Identify which cell holds the provided text, then report its [X, Y] central coordinate. 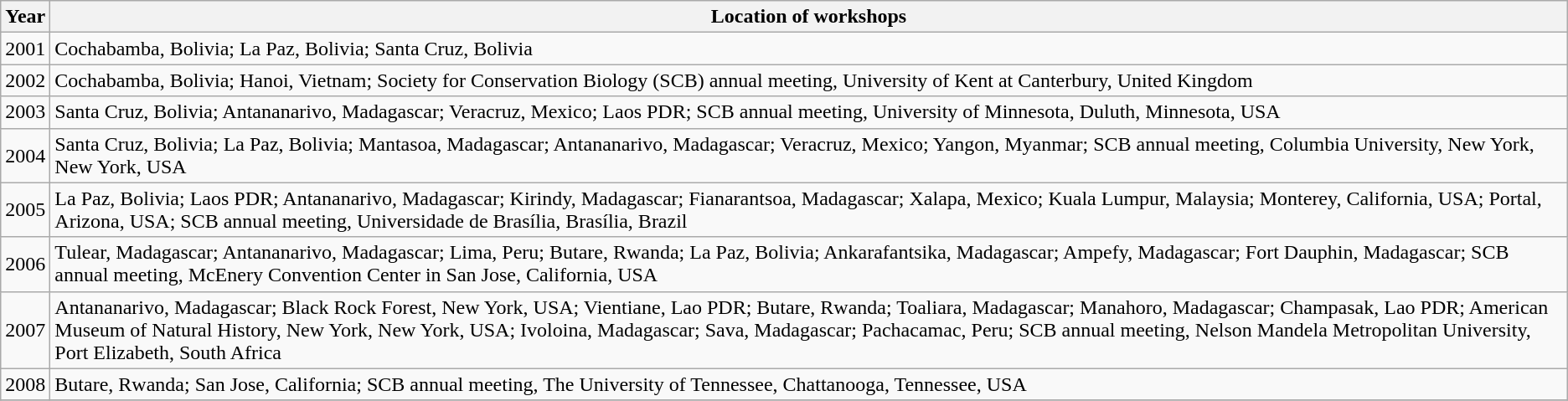
Location of workshops [809, 17]
2002 [25, 80]
2005 [25, 209]
Year [25, 17]
2008 [25, 384]
2001 [25, 49]
2006 [25, 265]
Butare, Rwanda; San Jose, California; SCB annual meeting, The University of Tennessee, Chattanooga, Tennessee, USA [809, 384]
2007 [25, 330]
2003 [25, 112]
2004 [25, 156]
Santa Cruz, Bolivia; Antananarivo, Madagascar; Veracruz, Mexico; Laos PDR; SCB annual meeting, University of Minnesota, Duluth, Minnesota, USA [809, 112]
Cochabamba, Bolivia; La Paz, Bolivia; Santa Cruz, Bolivia [809, 49]
Cochabamba, Bolivia; Hanoi, Vietnam; Society for Conservation Biology (SCB) annual meeting, University of Kent at Canterbury, United Kingdom [809, 80]
